Extract the (x, y) coordinate from the center of the cell holding the provided text.  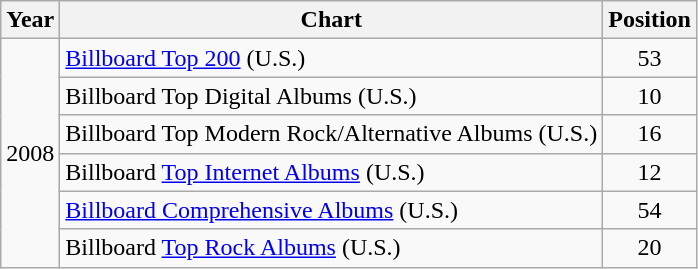
12 (650, 172)
Billboard Top Modern Rock/Alternative Albums (U.S.) (332, 134)
2008 (30, 153)
Billboard Top Internet Albums (U.S.) (332, 172)
54 (650, 210)
Position (650, 20)
Billboard Top Digital Albums (U.S.) (332, 96)
53 (650, 58)
Chart (332, 20)
Billboard Comprehensive Albums (U.S.) (332, 210)
16 (650, 134)
Billboard Top 200 (U.S.) (332, 58)
Year (30, 20)
20 (650, 248)
Billboard Top Rock Albums (U.S.) (332, 248)
10 (650, 96)
